Extract the [X, Y] coordinate from the center of the cell holding the provided text.  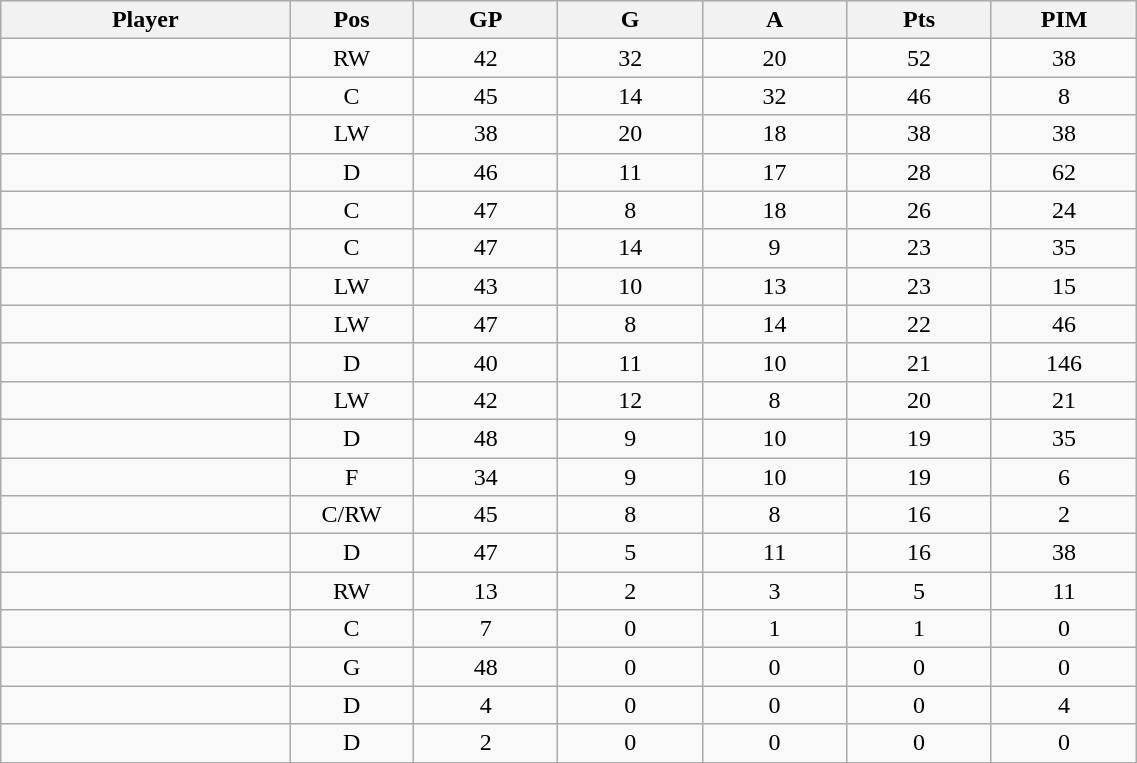
15 [1064, 286]
GP [485, 20]
3 [774, 591]
24 [1064, 210]
43 [485, 286]
Pos [352, 20]
40 [485, 362]
C/RW [352, 515]
7 [485, 629]
Pts [919, 20]
Player [146, 20]
F [352, 477]
26 [919, 210]
PIM [1064, 20]
12 [630, 400]
62 [1064, 172]
6 [1064, 477]
22 [919, 324]
146 [1064, 362]
17 [774, 172]
28 [919, 172]
34 [485, 477]
A [774, 20]
52 [919, 58]
